Return [x, y] of the center of cell containing provided text 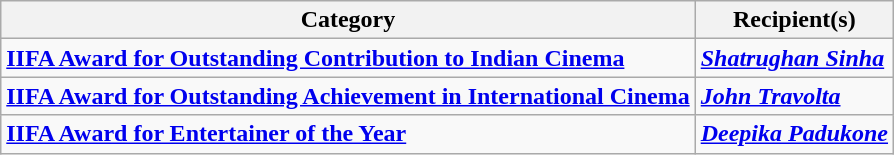
Category [348, 20]
Shatrughan Sinha [794, 58]
IIFA Award for Entertainer of the Year [348, 134]
Recipient(s) [794, 20]
IIFA Award for Outstanding Achievement in International Cinema [348, 96]
John Travolta [794, 96]
IIFA Award for Outstanding Contribution to Indian Cinema [348, 58]
Deepika Padukone [794, 134]
